Locate the cell with the specified text and output its [X, Y] center coordinate. 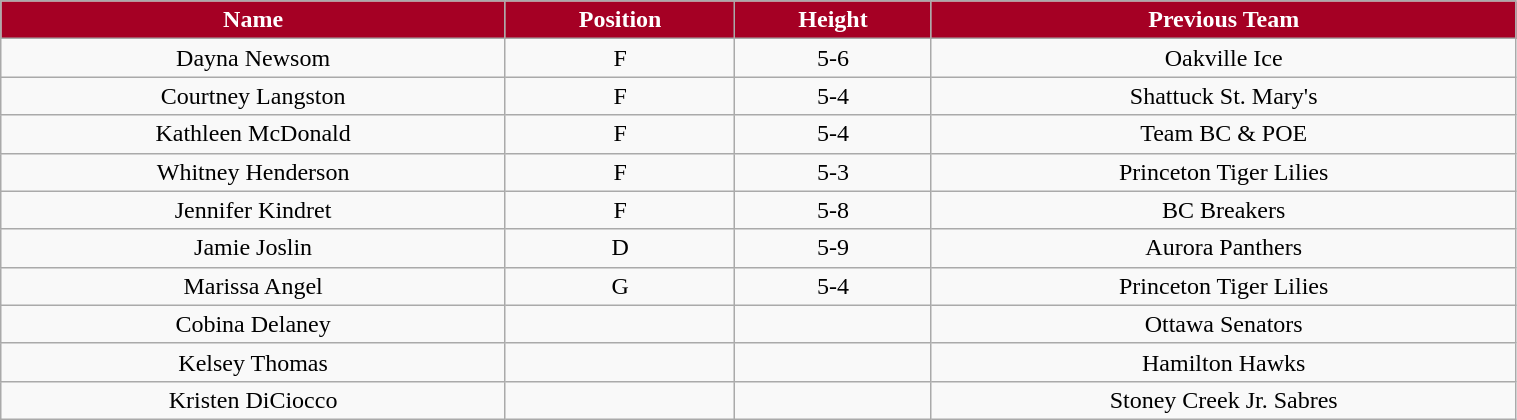
5-6 [834, 58]
Kathleen McDonald [254, 134]
Stoney Creek Jr. Sabres [1224, 400]
Courtney Langston [254, 96]
Previous Team [1224, 20]
Position [620, 20]
BC Breakers [1224, 210]
Dayna Newsom [254, 58]
D [620, 248]
Cobina Delaney [254, 324]
Kristen DiCiocco [254, 400]
Oakville Ice [1224, 58]
Ottawa Senators [1224, 324]
Marissa Angel [254, 286]
Kelsey Thomas [254, 362]
5-9 [834, 248]
Shattuck St. Mary's [1224, 96]
Hamilton Hawks [1224, 362]
G [620, 286]
Height [834, 20]
Jamie Joslin [254, 248]
Name [254, 20]
Jennifer Kindret [254, 210]
Aurora Panthers [1224, 248]
Team BC & POE [1224, 134]
5-3 [834, 172]
5-8 [834, 210]
Whitney Henderson [254, 172]
